Locate the cell with the specified text and output its (x, y) center coordinate. 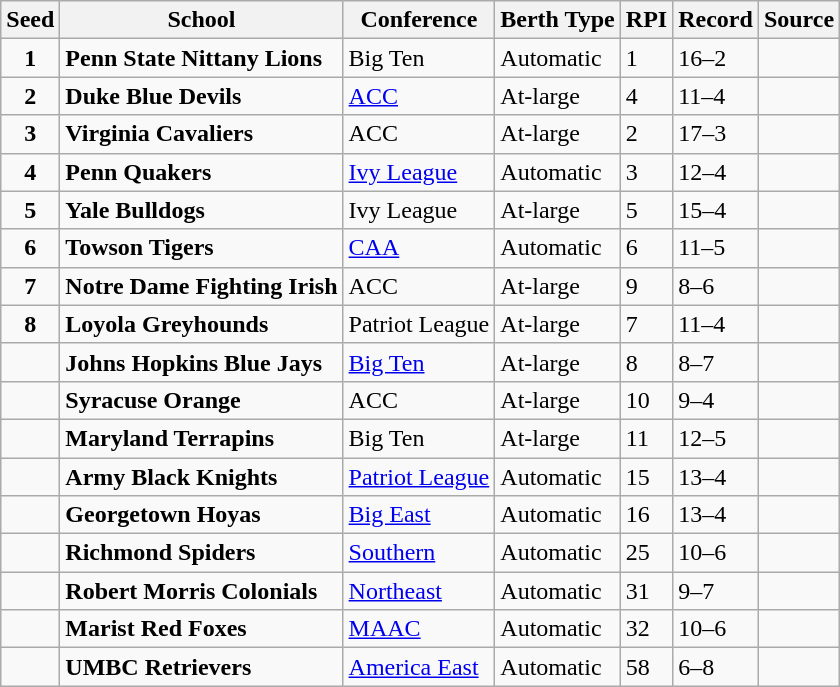
8–7 (716, 362)
Southern (419, 553)
Yale Bulldogs (202, 210)
Richmond Spiders (202, 553)
Berth Type (558, 20)
Seed (30, 20)
Virginia Cavaliers (202, 134)
Syracuse Orange (202, 400)
Penn State Nittany Lions (202, 58)
Record (716, 20)
Conference (419, 20)
Marist Red Foxes (202, 629)
School (202, 20)
Towson Tigers (202, 248)
16–2 (716, 58)
15 (646, 477)
17–3 (716, 134)
32 (646, 629)
11–5 (716, 248)
Northeast (419, 591)
31 (646, 591)
10 (646, 400)
UMBC Retrievers (202, 667)
9 (646, 286)
9–4 (716, 400)
Army Black Knights (202, 477)
8–6 (716, 286)
CAA (419, 248)
Penn Quakers (202, 172)
16 (646, 515)
Source (798, 20)
Maryland Terrapins (202, 438)
12–5 (716, 438)
6–8 (716, 667)
15–4 (716, 210)
9–7 (716, 591)
11 (646, 438)
Duke Blue Devils (202, 96)
Johns Hopkins Blue Jays (202, 362)
Georgetown Hoyas (202, 515)
America East (419, 667)
MAAC (419, 629)
12–4 (716, 172)
Robert Morris Colonials (202, 591)
Notre Dame Fighting Irish (202, 286)
Loyola Greyhounds (202, 324)
25 (646, 553)
58 (646, 667)
RPI (646, 20)
Big East (419, 515)
